Identify which cell holds the provided text, then report its [x, y] central coordinate. 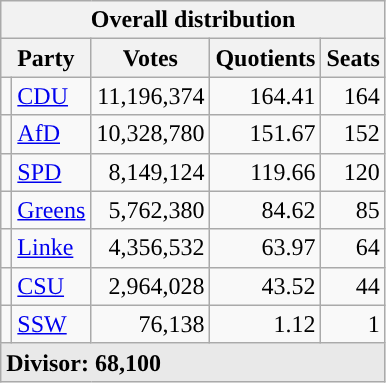
SPD [52, 172]
120 [353, 172]
151.67 [266, 134]
85 [353, 210]
10,328,780 [150, 134]
63.97 [266, 248]
Overall distribution [194, 20]
84.62 [266, 210]
Votes [150, 58]
11,196,374 [150, 96]
Party [46, 58]
CSU [52, 286]
Divisor: 68,100 [194, 362]
CDU [52, 96]
SSW [52, 324]
164.41 [266, 96]
Quotients [266, 58]
2,964,028 [150, 286]
152 [353, 134]
4,356,532 [150, 248]
AfD [52, 134]
76,138 [150, 324]
164 [353, 96]
1.12 [266, 324]
Greens [52, 210]
44 [353, 286]
Seats [353, 58]
119.66 [266, 172]
64 [353, 248]
8,149,124 [150, 172]
1 [353, 324]
5,762,380 [150, 210]
43.52 [266, 286]
Linke [52, 248]
